Detect which cell encompasses the target text, then output its [x, y] center coordinate. 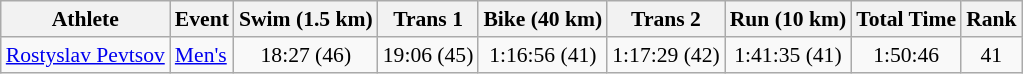
Swim (1.5 km) [306, 19]
41 [992, 55]
Run (10 km) [788, 19]
1:16:56 (41) [542, 55]
19:06 (45) [428, 55]
Trans 1 [428, 19]
Trans 2 [666, 19]
Bike (40 km) [542, 19]
Men's [202, 55]
1:41:35 (41) [788, 55]
1:17:29 (42) [666, 55]
Rank [992, 19]
Event [202, 19]
Rostyslav Pevtsov [86, 55]
Athlete [86, 19]
1:50:46 [906, 55]
Total Time [906, 19]
18:27 (46) [306, 55]
